From the cell containing the given text, extract its center point as [X, Y] coordinate. 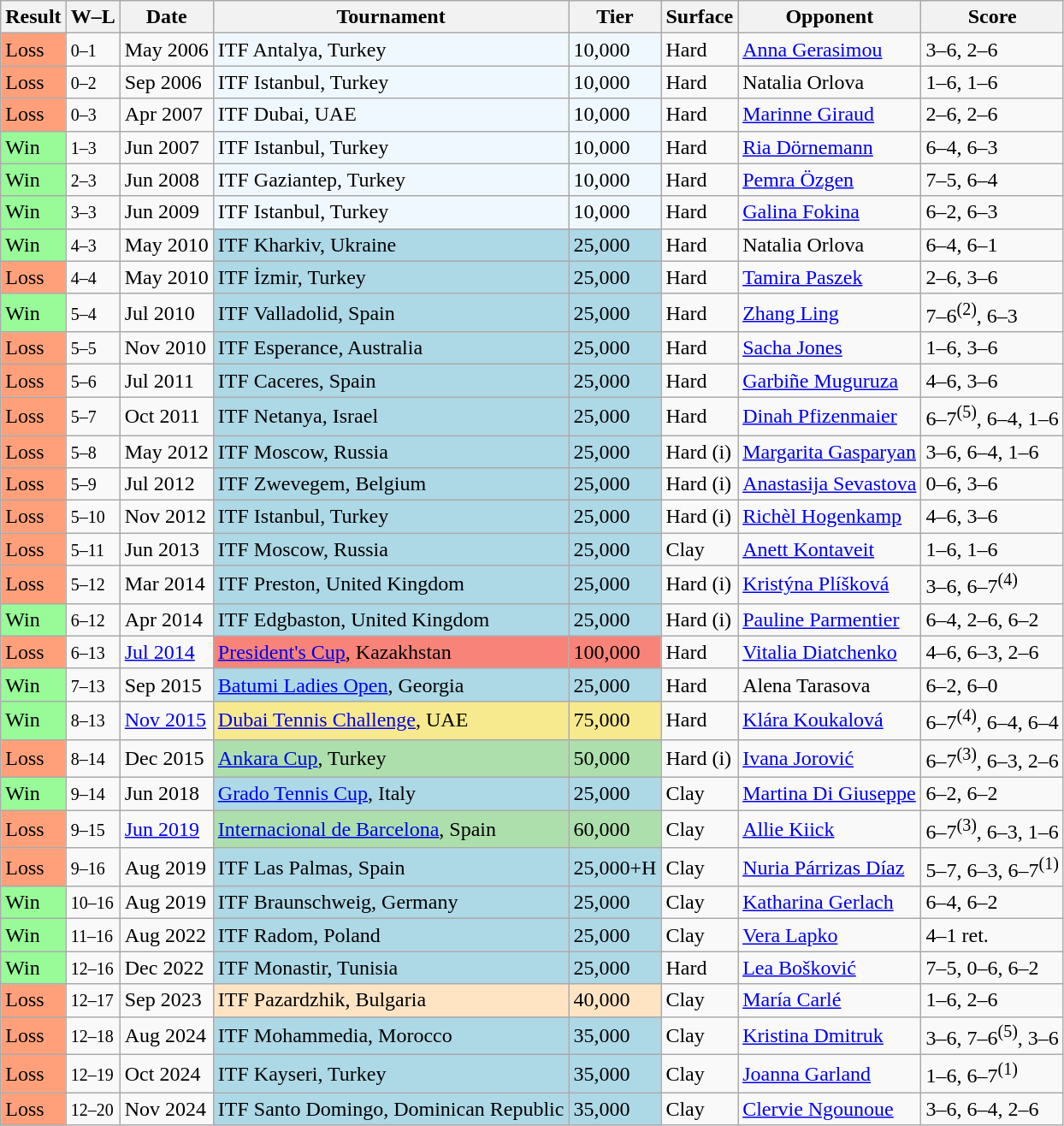
ITF Mohammedia, Morocco [391, 1035]
75,000 [615, 720]
María Carlé [830, 1000]
Date [166, 17]
6–4, 6–3 [992, 147]
4–1 ret. [992, 935]
Mar 2014 [166, 585]
5–12 [92, 585]
3–6, 7–6(5), 3–6 [992, 1035]
Oct 2024 [166, 1075]
ITF Esperance, Australia [391, 348]
ITF Gaziantep, Turkey [391, 180]
6–2, 6–2 [992, 794]
Joanna Garland [830, 1075]
2–3 [92, 180]
5–11 [92, 549]
Nov 2010 [166, 348]
Marinne Giraud [830, 115]
7–6(2), 6–3 [992, 313]
ITF Caceres, Spain [391, 381]
6–4, 6–2 [992, 903]
Jun 2013 [166, 549]
40,000 [615, 1000]
7–5, 6–4 [992, 180]
Allie Kiick [830, 830]
Oct 2011 [166, 416]
5–6 [92, 381]
Jun 2019 [166, 830]
12–19 [92, 1075]
3–6, 6–4, 2–6 [992, 1109]
Anett Kontaveit [830, 549]
Jul 2014 [166, 652]
Ivana Jorović [830, 758]
9–16 [92, 868]
4–3 [92, 245]
ITF Monastir, Tunisia [391, 968]
ITF Santo Domingo, Dominican Republic [391, 1109]
Martina Di Giuseppe [830, 794]
25,000+H [615, 868]
Sep 2023 [166, 1000]
3–6, 6–7(4) [992, 585]
0–1 [92, 50]
4–4 [92, 277]
6–12 [92, 619]
President's Cup, Kazakhstan [391, 652]
12–16 [92, 968]
Pemra Özgen [830, 180]
6–7(4), 6–4, 6–4 [992, 720]
ITF Dubai, UAE [391, 115]
5–7 [92, 416]
ITF Edgbaston, United Kingdom [391, 619]
ITF Pazardzhik, Bulgaria [391, 1000]
5–10 [92, 517]
8–13 [92, 720]
Internacional de Barcelona, Spain [391, 830]
Klára Koukalová [830, 720]
Surface [700, 17]
6–4, 2–6, 6–2 [992, 619]
Dinah Pfizenmaier [830, 416]
Aug 2022 [166, 935]
10–16 [92, 903]
Jun 2008 [166, 180]
Jun 2009 [166, 212]
5–9 [92, 484]
11–16 [92, 935]
Vitalia Diatchenko [830, 652]
Zhang Ling [830, 313]
ITF Braunschweig, Germany [391, 903]
Nov 2024 [166, 1109]
May 2012 [166, 452]
W–L [92, 17]
4–6, 6–3, 2–6 [992, 652]
Ankara Cup, Turkey [391, 758]
Garbiñe Muguruza [830, 381]
Sep 2006 [166, 82]
May 2006 [166, 50]
Jun 2018 [166, 794]
ITF Netanya, Israel [391, 416]
Result [33, 17]
Jul 2012 [166, 484]
Ria Dörnemann [830, 147]
5–7, 6–3, 6–7(1) [992, 868]
5–4 [92, 313]
6–4, 6–1 [992, 245]
Nov 2015 [166, 720]
6–2, 6–0 [992, 684]
Vera Lapko [830, 935]
5–8 [92, 452]
Lea Bošković [830, 968]
ITF Kayseri, Turkey [391, 1075]
Tier [615, 17]
Nuria Párrizas Díaz [830, 868]
Tamira Paszek [830, 277]
Dec 2015 [166, 758]
3–3 [92, 212]
ITF Kharkiv, Ukraine [391, 245]
12–20 [92, 1109]
0–6, 3–6 [992, 484]
Galina Fokina [830, 212]
Kristýna Plíšková [830, 585]
ITF Zwevegem, Belgium [391, 484]
Grado Tennis Cup, Italy [391, 794]
Anastasija Sevastova [830, 484]
1–6, 6–7(1) [992, 1075]
3–6, 6–4, 1–6 [992, 452]
ITF Radom, Poland [391, 935]
12–18 [92, 1035]
Apr 2007 [166, 115]
7–13 [92, 684]
Richèl Hogenkamp [830, 517]
Clervie Ngounoue [830, 1109]
1–6, 2–6 [992, 1000]
Dec 2022 [166, 968]
6–7(3), 6–3, 2–6 [992, 758]
ITF Antalya, Turkey [391, 50]
Tournament [391, 17]
Katharina Gerlach [830, 903]
Score [992, 17]
2–6, 2–6 [992, 115]
Sacha Jones [830, 348]
Nov 2012 [166, 517]
8–14 [92, 758]
6–2, 6–3 [992, 212]
Margarita Gasparyan [830, 452]
Kristina Dmitruk [830, 1035]
3–6, 2–6 [992, 50]
Jul 2011 [166, 381]
ITF Preston, United Kingdom [391, 585]
Batumi Ladies Open, Georgia [391, 684]
Pauline Parmentier [830, 619]
1–3 [92, 147]
Alena Tarasova [830, 684]
ITF Valladolid, Spain [391, 313]
ITF İzmir, Turkey [391, 277]
6–13 [92, 652]
5–5 [92, 348]
1–6, 3–6 [992, 348]
50,000 [615, 758]
100,000 [615, 652]
ITF Las Palmas, Spain [391, 868]
12–17 [92, 1000]
Jun 2007 [166, 147]
Sep 2015 [166, 684]
60,000 [615, 830]
6–7(5), 6–4, 1–6 [992, 416]
2–6, 3–6 [992, 277]
9–14 [92, 794]
Opponent [830, 17]
7–5, 0–6, 6–2 [992, 968]
Anna Gerasimou [830, 50]
0–2 [92, 82]
Aug 2024 [166, 1035]
6–7(3), 6–3, 1–6 [992, 830]
0–3 [92, 115]
9–15 [92, 830]
Apr 2014 [166, 619]
Jul 2010 [166, 313]
Dubai Tennis Challenge, UAE [391, 720]
